Return the (X, Y) coordinate for the center point of the cell that contains the specified text.  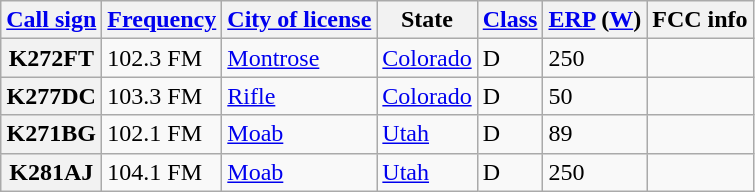
K277DC (52, 96)
State (427, 20)
Frequency (162, 20)
K272FT (52, 58)
K271BG (52, 134)
Class (510, 20)
89 (595, 134)
102.3 FM (162, 58)
Montrose (300, 58)
50 (595, 96)
103.3 FM (162, 96)
K281AJ (52, 172)
Call sign (52, 20)
ERP (W) (595, 20)
104.1 FM (162, 172)
102.1 FM (162, 134)
City of license (300, 20)
Rifle (300, 96)
FCC info (700, 20)
